Locate the cell with the specified text and output its [X, Y] center coordinate. 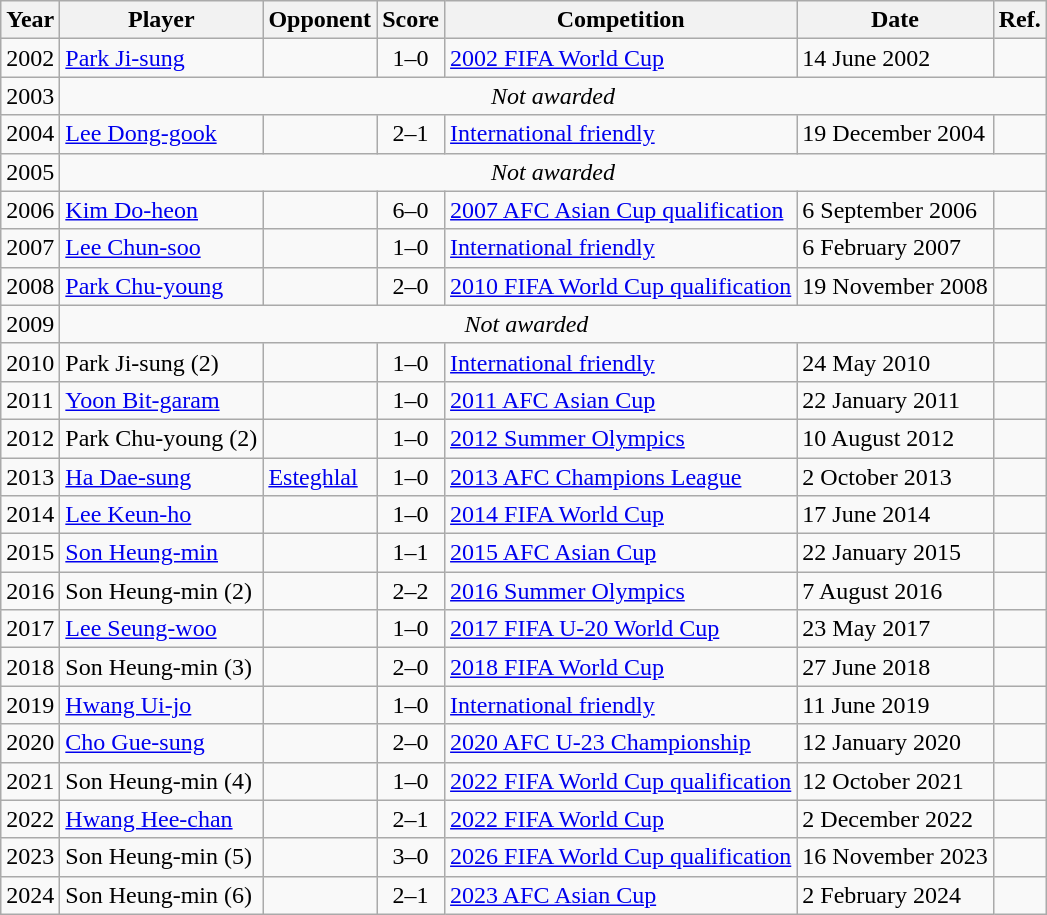
2 October 2013 [895, 477]
Opponent [320, 20]
1–1 [411, 553]
2006 [30, 210]
2022 FIFA World Cup [621, 819]
2002 FIFA World Cup [621, 58]
2009 [30, 324]
Son Heung-min [162, 553]
Cho Gue-sung [162, 743]
2017 [30, 629]
Son Heung-min (4) [162, 781]
2026 FIFA World Cup qualification [621, 857]
2016 [30, 591]
2019 [30, 705]
Esteghlal [320, 477]
24 May 2010 [895, 362]
16 November 2023 [895, 857]
23 May 2017 [895, 629]
22 January 2011 [895, 400]
7 August 2016 [895, 591]
10 August 2012 [895, 438]
2–2 [411, 591]
2018 [30, 667]
2002 [30, 58]
2008 [30, 286]
Date [895, 20]
2011 AFC Asian Cup [621, 400]
Lee Seung-woo [162, 629]
Lee Keun-ho [162, 515]
Score [411, 20]
Hwang Hee-chan [162, 819]
6–0 [411, 210]
2005 [30, 172]
2015 AFC Asian Cup [621, 553]
22 January 2015 [895, 553]
2010 [30, 362]
2015 [30, 553]
Year [30, 20]
Ref. [1020, 20]
14 June 2002 [895, 58]
2023 AFC Asian Cup [621, 895]
Player [162, 20]
2012 Summer Olympics [621, 438]
2003 [30, 96]
2004 [30, 134]
19 November 2008 [895, 286]
2022 [30, 819]
19 December 2004 [895, 134]
2022 FIFA World Cup qualification [621, 781]
2017 FIFA U-20 World Cup [621, 629]
Son Heung-min (6) [162, 895]
2 December 2022 [895, 819]
Lee Chun-soo [162, 248]
2020 AFC U-23 Championship [621, 743]
2021 [30, 781]
Yoon Bit-garam [162, 400]
Park Ji-sung (2) [162, 362]
Competition [621, 20]
Kim Do-heon [162, 210]
2018 FIFA World Cup [621, 667]
17 June 2014 [895, 515]
6 September 2006 [895, 210]
2011 [30, 400]
2013 [30, 477]
Park Chu-young (2) [162, 438]
12 October 2021 [895, 781]
Park Ji-sung [162, 58]
Son Heung-min (3) [162, 667]
2007 AFC Asian Cup qualification [621, 210]
11 June 2019 [895, 705]
2016 Summer Olympics [621, 591]
Ha Dae-sung [162, 477]
Son Heung-min (2) [162, 591]
2010 FIFA World Cup qualification [621, 286]
2014 FIFA World Cup [621, 515]
2 February 2024 [895, 895]
Son Heung-min (5) [162, 857]
6 February 2007 [895, 248]
2014 [30, 515]
2013 AFC Champions League [621, 477]
2020 [30, 743]
Lee Dong-gook [162, 134]
2007 [30, 248]
2024 [30, 895]
3–0 [411, 857]
Hwang Ui-jo [162, 705]
2023 [30, 857]
2012 [30, 438]
27 June 2018 [895, 667]
Park Chu-young [162, 286]
12 January 2020 [895, 743]
